Determine the (X, Y) coordinate at the center of the cell enclosing the given text.  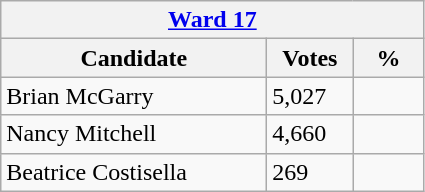
Candidate (134, 58)
269 (310, 172)
Ward 17 (212, 20)
4,660 (310, 134)
Brian McGarry (134, 96)
5,027 (310, 96)
Votes (310, 58)
Nancy Mitchell (134, 134)
Beatrice Costisella (134, 172)
% (388, 58)
